Provide the (X, Y) coordinate of the cell's center where the given text is located.  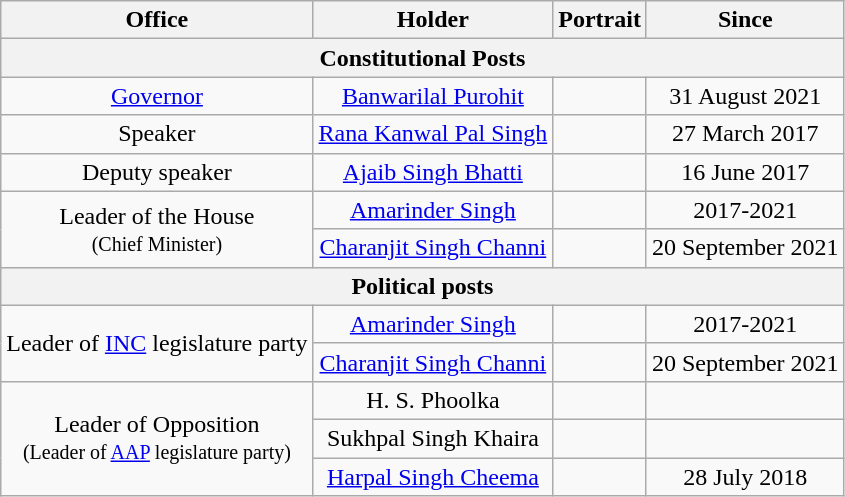
Banwarilal Purohit (433, 96)
Constitutional Posts (422, 58)
Leader of INC legislature party (157, 343)
Rana Kanwal Pal Singh (433, 134)
Holder (433, 20)
Portrait (600, 20)
Ajaib Singh Bhatti (433, 172)
Office (157, 20)
Deputy speaker (157, 172)
Speaker (157, 134)
Leader of Opposition(Leader of AAP legislature party) (157, 438)
H. S. Phoolka (433, 400)
Governor (157, 96)
31 August 2021 (745, 96)
Sukhpal Singh Khaira (433, 438)
Leader of the House(Chief Minister) (157, 229)
16 June 2017 (745, 172)
Since (745, 20)
Political posts (422, 286)
27 March 2017 (745, 134)
Harpal Singh Cheema (433, 477)
28 July 2018 (745, 477)
